Capture the cell that displays the provided text and extract its (X, Y) central coordinate. 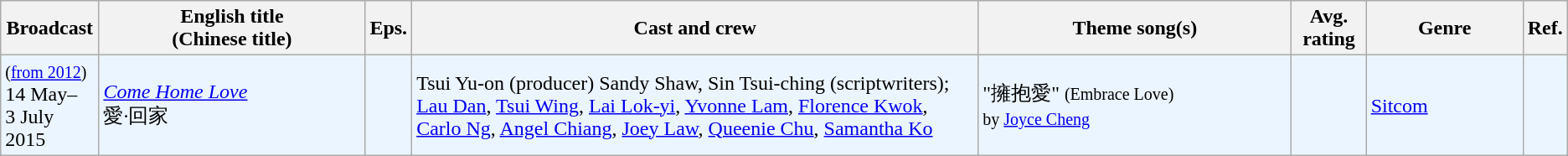
Come Home Love愛·回家 (232, 106)
"擁抱愛" (Embrace Love)by Joyce Cheng (1135, 106)
Ref. (1545, 29)
Avg. rating (1328, 29)
Broadcast (50, 29)
Sitcom (1444, 106)
(from 2012)14 May–3 July 2015 (50, 106)
Genre (1444, 29)
English title (Chinese title) (232, 29)
Theme song(s) (1135, 29)
Eps. (389, 29)
Cast and crew (695, 29)
